From the cell containing the given text, extract its center point as [x, y] coordinate. 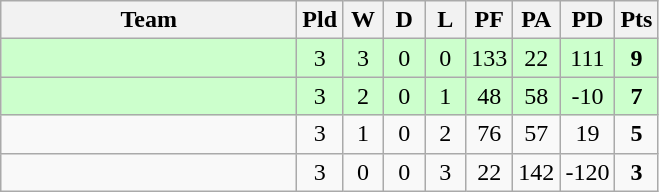
142 [536, 172]
133 [490, 58]
9 [636, 58]
PD [588, 20]
D [404, 20]
W [364, 20]
7 [636, 96]
57 [536, 134]
58 [536, 96]
76 [490, 134]
5 [636, 134]
L [446, 20]
Team [149, 20]
48 [490, 96]
111 [588, 58]
-10 [588, 96]
19 [588, 134]
PF [490, 20]
Pts [636, 20]
PA [536, 20]
Pld [320, 20]
-120 [588, 172]
